Return the [x, y] coordinate for the center point of the cell that contains the specified text.  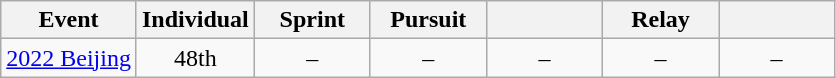
48th [195, 58]
2022 Beijing [69, 58]
Event [69, 20]
Sprint [312, 20]
Individual [195, 20]
Relay [660, 20]
Pursuit [428, 20]
